Locate the cell with the specified text and output its (X, Y) center coordinate. 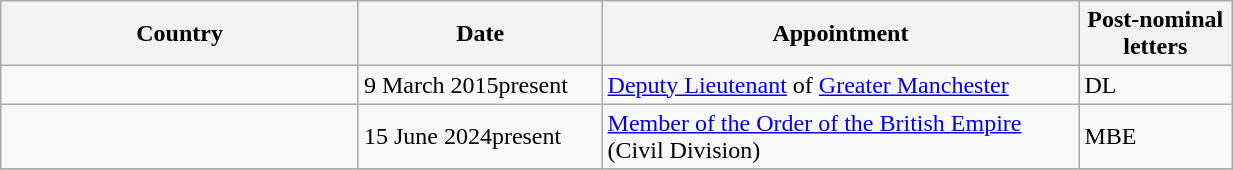
Member of the Order of the British Empire (Civil Division) (840, 136)
Country (180, 34)
Appointment (840, 34)
MBE (1156, 136)
9 March 2015present (480, 85)
15 June 2024present (480, 136)
DL (1156, 85)
Date (480, 34)
Post-nominal letters (1156, 34)
Deputy Lieutenant of Greater Manchester (840, 85)
